Return the [X, Y] coordinate for the center point of the cell that contains the specified text.  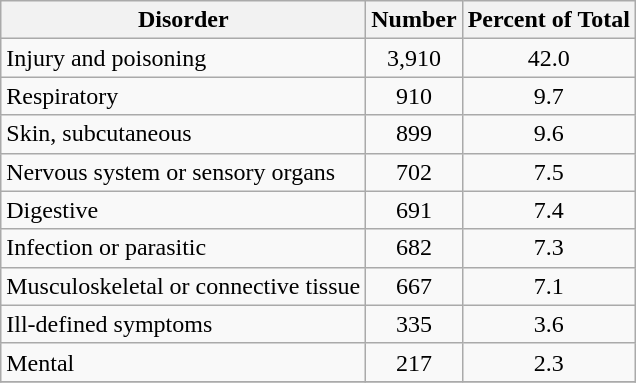
7.3 [548, 248]
Infection or parasitic [184, 248]
Nervous system or sensory organs [184, 172]
335 [414, 324]
691 [414, 210]
Percent of Total [548, 20]
Ill-defined symptoms [184, 324]
702 [414, 172]
7.1 [548, 286]
7.5 [548, 172]
899 [414, 134]
Disorder [184, 20]
910 [414, 96]
9.6 [548, 134]
Musculoskeletal or connective tissue [184, 286]
3,910 [414, 58]
3.6 [548, 324]
217 [414, 362]
7.4 [548, 210]
9.7 [548, 96]
Skin, subcutaneous [184, 134]
Mental [184, 362]
Digestive [184, 210]
42.0 [548, 58]
Injury and poisoning [184, 58]
Respiratory [184, 96]
667 [414, 286]
2.3 [548, 362]
682 [414, 248]
Number [414, 20]
